Scan for the cell matching the given text and deliver its (x, y) coordinate at center. 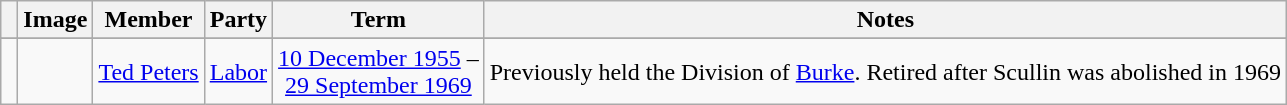
Notes (885, 20)
Party (238, 20)
Image (56, 20)
Previously held the Division of Burke. Retired after Scullin was abolished in 1969 (885, 72)
Ted Peters (148, 72)
Member (148, 20)
Labor (238, 72)
10 December 1955 –29 September 1969 (379, 72)
Term (379, 20)
